Find where the given text appears and provide that cell's center as (x, y) coordinate. 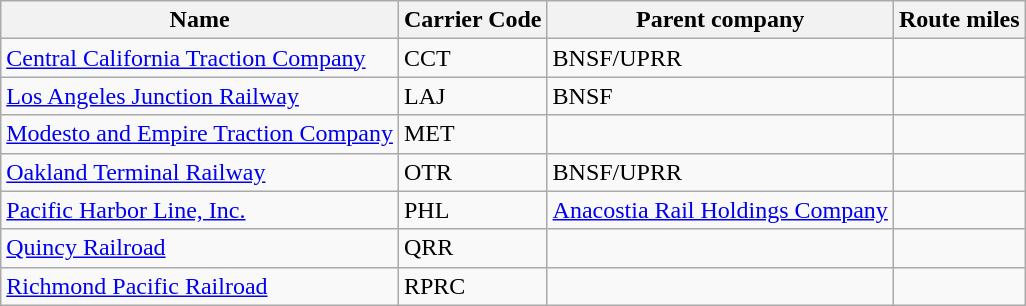
Parent company (720, 20)
BNSF (720, 96)
LAJ (472, 96)
Pacific Harbor Line, Inc. (200, 210)
Modesto and Empire Traction Company (200, 134)
Name (200, 20)
Carrier Code (472, 20)
Route miles (959, 20)
PHL (472, 210)
RPRC (472, 286)
QRR (472, 248)
CCT (472, 58)
Oakland Terminal Railway (200, 172)
Central California Traction Company (200, 58)
OTR (472, 172)
Quincy Railroad (200, 248)
Los Angeles Junction Railway (200, 96)
MET (472, 134)
Anacostia Rail Holdings Company (720, 210)
Richmond Pacific Railroad (200, 286)
